Determine the (x, y) coordinate at the center of the cell enclosing the given text.  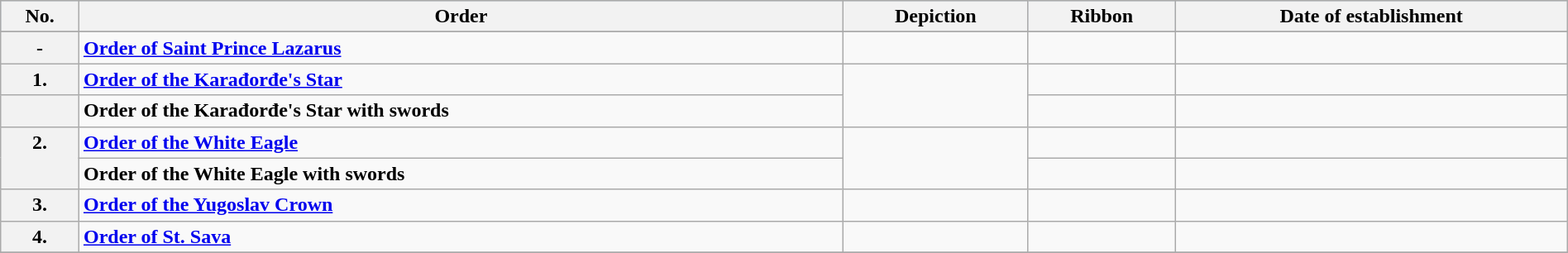
Order of the Karađorđe's Star with swords (461, 111)
1. (40, 79)
3. (40, 205)
Order of the White Eagle (461, 142)
- (40, 48)
Order of St. Sava (461, 236)
No. (40, 17)
Ribbon (1102, 17)
Order of the Karađorđe's Star (461, 79)
Depiction (935, 17)
Order of the White Eagle with swords (461, 174)
Order of the Yugoslav Crown (461, 205)
Date of establishment (1371, 17)
4. (40, 236)
2. (40, 158)
Order (461, 17)
Order of Saint Prince Lazarus (461, 48)
